Scan for the cell matching the given text and deliver its (x, y) coordinate at center. 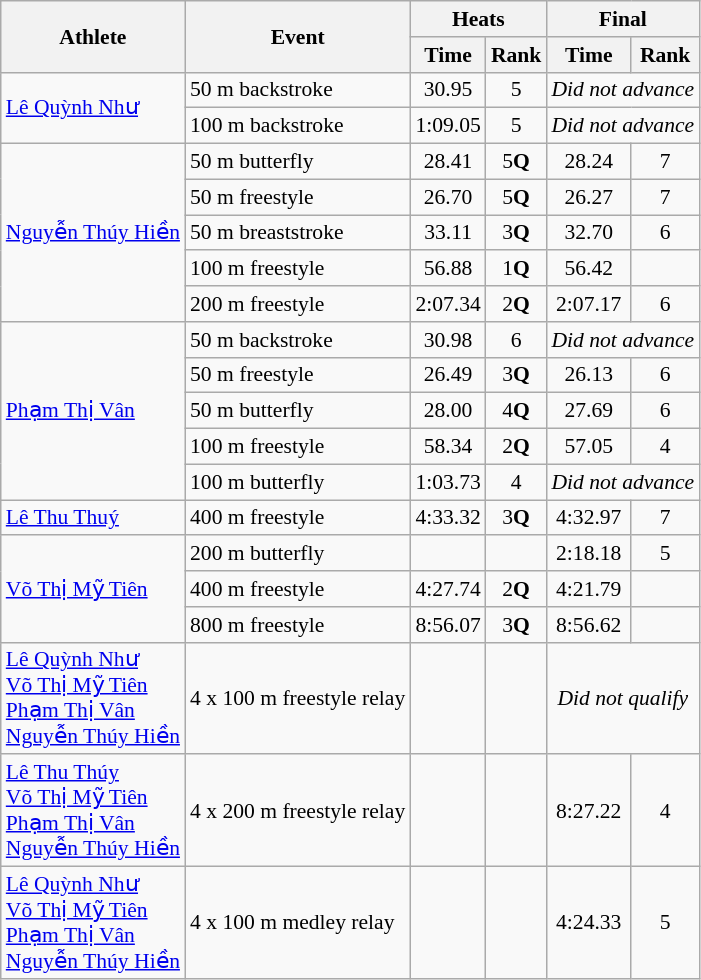
4 x 200 m freestyle relay (298, 811)
30.95 (448, 90)
Nguyễn Thúy Hiền (93, 233)
57.05 (588, 447)
Lê Thu ThúyVõ Thị Mỹ TiênPhạm Thị VânNguyễn Thúy Hiền (93, 811)
8:27.22 (588, 811)
4:33.32 (448, 518)
800 m freestyle (298, 625)
1Q (516, 269)
1:09.05 (448, 126)
4:24.33 (588, 923)
56.42 (588, 269)
Did not qualify (622, 698)
4:32.97 (588, 518)
Athlete (93, 36)
Event (298, 36)
1:03.73 (448, 482)
Võ Thị Mỹ Tiên (93, 590)
28.00 (448, 411)
4:27.74 (448, 589)
28.24 (588, 162)
26.27 (588, 197)
8:56.07 (448, 625)
200 m butterfly (298, 554)
58.34 (448, 447)
4 x 100 m medley relay (298, 923)
Heats (478, 19)
Lê Quỳnh Như (93, 108)
28.41 (448, 162)
100 m backstroke (298, 126)
2:07.17 (588, 304)
8:56.62 (588, 625)
26.49 (448, 375)
Phạm Thị Vân (93, 411)
100 m butterfly (298, 482)
32.70 (588, 233)
30.98 (448, 340)
26.13 (588, 375)
27.69 (588, 411)
2:07.34 (448, 304)
Lê Thu Thuý (93, 518)
Final (622, 19)
33.11 (448, 233)
4Q (516, 411)
4 x 100 m freestyle relay (298, 698)
26.70 (448, 197)
200 m freestyle (298, 304)
4:21.79 (588, 589)
2:18.18 (588, 554)
56.88 (448, 269)
50 m breaststroke (298, 233)
